Detect which cell encompasses the target text, then output its [x, y] center coordinate. 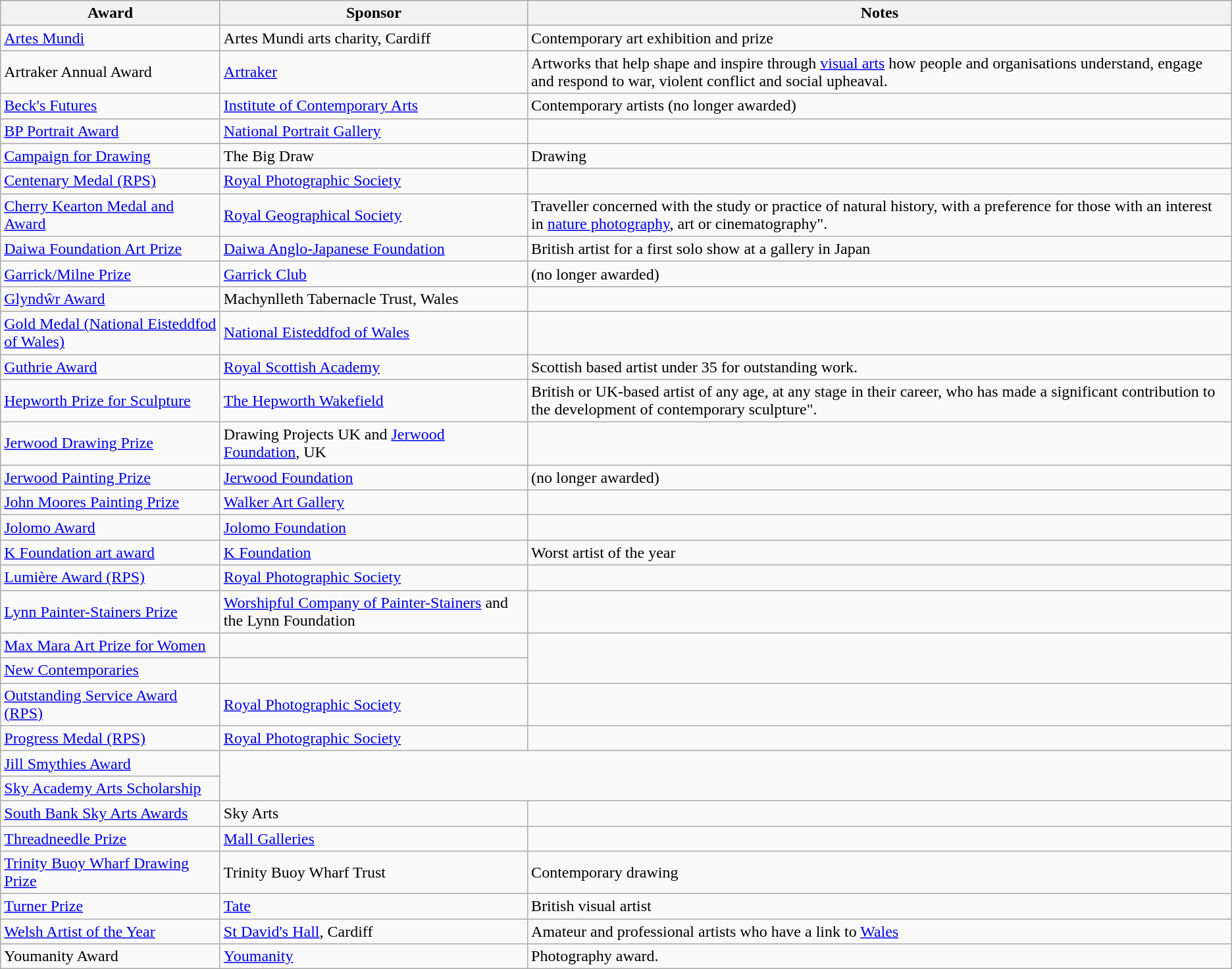
K Foundation art award [111, 553]
Gold Medal (National Eisteddfod of Wales) [111, 333]
Contemporary drawing [880, 872]
Youmanity [374, 957]
Lynn Painter-Stainers Prize [111, 612]
Jill Smythies Award [111, 763]
Turner Prize [111, 907]
Glyndŵr Award [111, 299]
Beck's Futures [111, 106]
Sponsor [374, 13]
Daiwa Anglo-Japanese Foundation [374, 249]
Progress Medal (RPS) [111, 738]
National Eisteddfod of Wales [374, 333]
Trinity Buoy Wharf Drawing Prize [111, 872]
Tate [374, 907]
Worst artist of the year [880, 553]
Threadneedle Prize [111, 839]
Worshipful Company of Painter-Stainers and the Lynn Foundation [374, 612]
Welsh Artist of the Year [111, 932]
John Moores Painting Prize [111, 503]
Youmanity Award [111, 957]
Mall Galleries [374, 839]
Royal Geographical Society [374, 214]
Jolomo Foundation [374, 528]
Jolomo Award [111, 528]
Notes [880, 13]
Amateur and professional artists who have a link to Wales [880, 932]
Award [111, 13]
Garrick Club [374, 274]
Contemporary artists (no longer awarded) [880, 106]
Photography award. [880, 957]
British artist for a first solo show at a gallery in Japan [880, 249]
Daiwa Foundation Art Prize [111, 249]
Sky Academy Arts Scholarship [111, 788]
Royal Scottish Academy [374, 366]
New Contemporaries [111, 670]
Cherry Kearton Medal and Award [111, 214]
Jerwood Drawing Prize [111, 443]
Hepworth Prize for Sculpture [111, 401]
Jerwood Painting Prize [111, 478]
Lumière Award (RPS) [111, 578]
Sky Arts [374, 813]
Institute of Contemporary Arts [374, 106]
Max Mara Art Prize for Women [111, 645]
Drawing [880, 156]
St David's Hall, Cardiff [374, 932]
Outstanding Service Award (RPS) [111, 704]
The Hepworth Wakefield [374, 401]
South Bank Sky Arts Awards [111, 813]
National Portrait Gallery [374, 131]
Garrick/Milne Prize [111, 274]
Artraker Annual Award [111, 72]
Campaign for Drawing [111, 156]
British visual artist [880, 907]
Walker Art Gallery [374, 503]
Artes Mundi arts charity, Cardiff [374, 38]
BP Portrait Award [111, 131]
Artes Mundi [111, 38]
Machynlleth Tabernacle Trust, Wales [374, 299]
Centenary Medal (RPS) [111, 181]
Trinity Buoy Wharf Trust [374, 872]
Contemporary art exhibition and prize [880, 38]
K Foundation [374, 553]
The Big Draw [374, 156]
Jerwood Foundation [374, 478]
Guthrie Award [111, 366]
Artraker [374, 72]
Scottish based artist under 35 for outstanding work. [880, 366]
Drawing Projects UK and Jerwood Foundation, UK [374, 443]
